Scan for the cell matching the given text and deliver its [X, Y] coordinate at center. 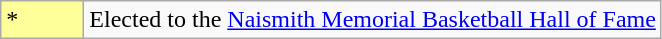
Elected to the Naismith Memorial Basketball Hall of Fame [373, 20]
* [42, 20]
